Pinpoint the cell where the given text exists, returning its [X, Y] midpoint coordinate. 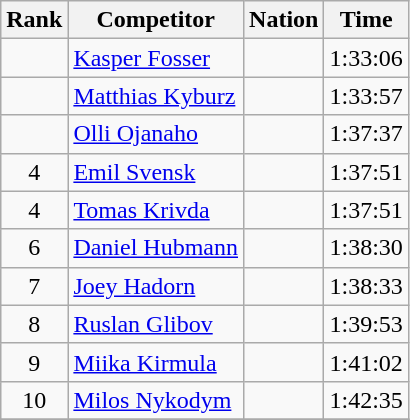
1:38:30 [366, 248]
1:42:35 [366, 400]
1:41:02 [366, 362]
Nation [284, 20]
Ruslan Glibov [156, 324]
Milos Nykodym [156, 400]
8 [34, 324]
Tomas Krivda [156, 210]
1:37:37 [366, 134]
7 [34, 286]
Matthias Kyburz [156, 96]
6 [34, 248]
Joey Hadorn [156, 286]
Kasper Fosser [156, 58]
Olli Ojanaho [156, 134]
Rank [34, 20]
1:38:33 [366, 286]
Miika Kirmula [156, 362]
1:33:06 [366, 58]
Emil Svensk [156, 172]
Daniel Hubmann [156, 248]
1:33:57 [366, 96]
9 [34, 362]
Competitor [156, 20]
10 [34, 400]
Time [366, 20]
1:39:53 [366, 324]
